Identify which cell holds the provided text, then report its [x, y] central coordinate. 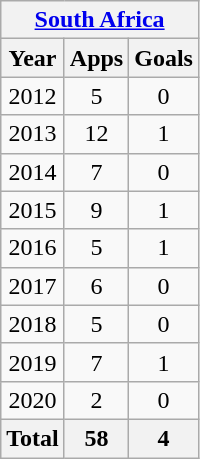
Total [33, 438]
Goals [164, 58]
9 [96, 210]
4 [164, 438]
2020 [33, 400]
2014 [33, 172]
2016 [33, 248]
2018 [33, 324]
6 [96, 286]
Year [33, 58]
2017 [33, 286]
2012 [33, 96]
2015 [33, 210]
2019 [33, 362]
12 [96, 134]
South Africa [100, 20]
Apps [96, 58]
2013 [33, 134]
2 [96, 400]
58 [96, 438]
